For the text-containing cell, return its midpoint in (X, Y) coordinate format. 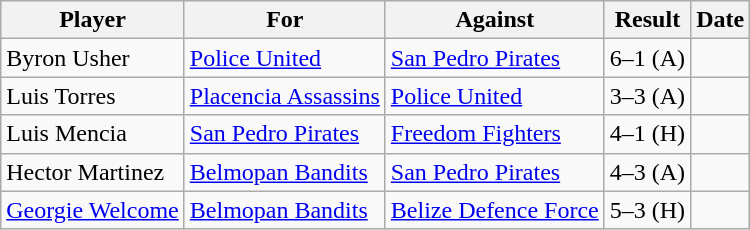
Belize Defence Force (494, 210)
4–1 (H) (647, 134)
Hector Martinez (93, 172)
Luis Torres (93, 96)
Player (93, 20)
3–3 (A) (647, 96)
Date (720, 20)
Freedom Fighters (494, 134)
5–3 (H) (647, 210)
Result (647, 20)
Luis Mencia (93, 134)
For (284, 20)
4–3 (A) (647, 172)
Byron Usher (93, 58)
Against (494, 20)
6–1 (A) (647, 58)
Placencia Assassins (284, 96)
Georgie Welcome (93, 210)
